Output the (X, Y) coordinate of the center of the cell containing the given text.  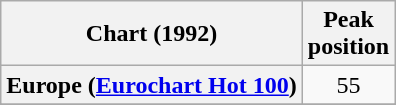
Peakposition (348, 34)
Chart (1992) (152, 34)
Europe (Eurochart Hot 100) (152, 85)
55 (348, 85)
